From the cell containing the given text, extract its center point as (x, y) coordinate. 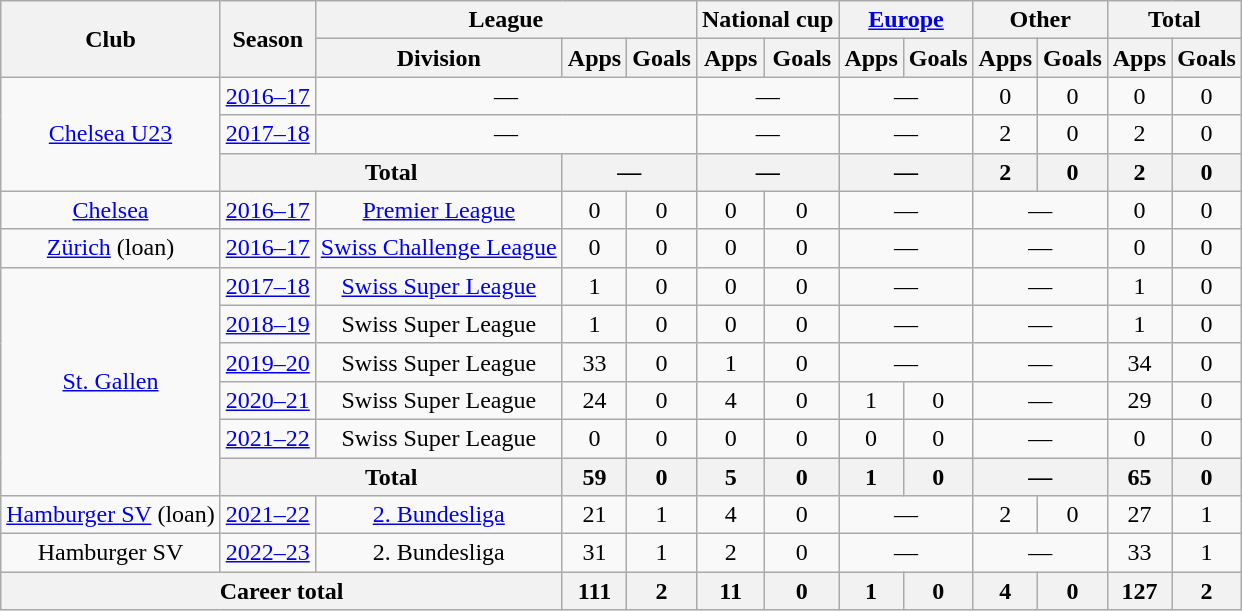
Chelsea (110, 210)
127 (1139, 591)
65 (1139, 477)
31 (594, 553)
Club (110, 39)
Season (268, 39)
Chelsea U23 (110, 134)
Division (438, 58)
5 (730, 477)
27 (1139, 515)
24 (594, 400)
2018–19 (268, 324)
Career total (282, 591)
2020–21 (268, 400)
Swiss Challenge League (438, 248)
11 (730, 591)
29 (1139, 400)
Other (1040, 20)
59 (594, 477)
League (506, 20)
Hamburger SV (110, 553)
2019–20 (268, 362)
Zürich (loan) (110, 248)
Premier League (438, 210)
Hamburger SV (loan) (110, 515)
34 (1139, 362)
St. Gallen (110, 381)
2022–23 (268, 553)
Europe (906, 20)
21 (594, 515)
111 (594, 591)
National cup (767, 20)
